Output the [X, Y] coordinate of the center of the cell containing the given text.  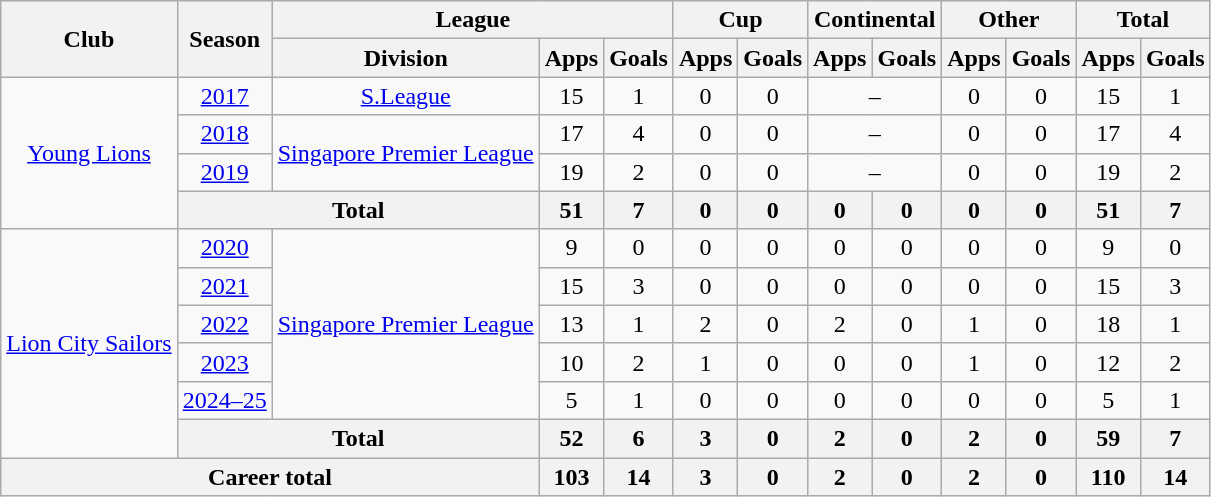
52 [571, 438]
2024–25 [224, 400]
13 [571, 324]
12 [1108, 362]
2018 [224, 134]
Career total [270, 477]
Continental [875, 20]
103 [571, 477]
10 [571, 362]
2021 [224, 286]
110 [1108, 477]
6 [639, 438]
Young Lions [89, 153]
59 [1108, 438]
Lion City Sailors [89, 343]
League [472, 20]
Season [224, 39]
Division [406, 58]
Cup [740, 20]
Club [89, 39]
2023 [224, 362]
2020 [224, 248]
2017 [224, 96]
S.League [406, 96]
2019 [224, 172]
Other [1009, 20]
2022 [224, 324]
18 [1108, 324]
